Scan for the cell matching the given text and deliver its (X, Y) coordinate at center. 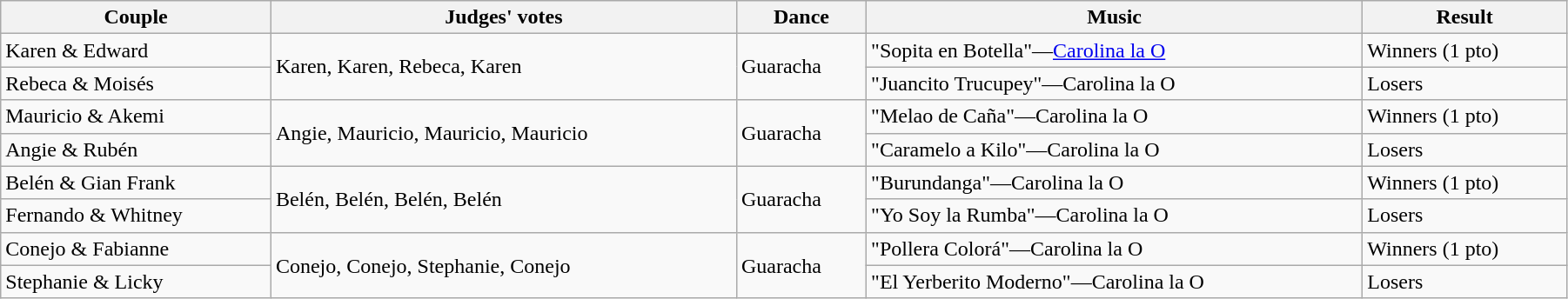
Karen & Edward (136, 50)
Conejo & Fabianne (136, 249)
Belén & Gian Frank (136, 183)
Dance (801, 17)
"Pollera Colorá"—Carolina la O (1115, 249)
"Burundanga"—Carolina la O (1115, 183)
Rebeca & Moisés (136, 83)
Mauricio & Akemi (136, 116)
Couple (136, 17)
"Sopita en Botella"—Carolina la O (1115, 50)
"Caramelo a Kilo"—Carolina la O (1115, 149)
"Juancito Trucupey"—Carolina la O (1115, 83)
Angie, Mauricio, Mauricio, Mauricio (503, 133)
Belén, Belén, Belén, Belén (503, 199)
Judges' votes (503, 17)
"Melao de Caña"—Carolina la O (1115, 116)
Angie & Rubén (136, 149)
Result (1465, 17)
"Yo Soy la Rumba"—Carolina la O (1115, 216)
Music (1115, 17)
Conejo, Conejo, Stephanie, Conejo (503, 265)
Stephanie & Licky (136, 282)
"El Yerberito Moderno"—Carolina la O (1115, 282)
Karen, Karen, Rebeca, Karen (503, 67)
Fernando & Whitney (136, 216)
